Return [X, Y] of the center of cell containing provided text 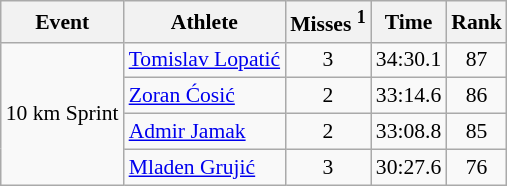
30:27.6 [408, 167]
Time [408, 22]
Admir Jamak [204, 132]
Misses 1 [328, 22]
87 [476, 60]
Rank [476, 22]
Zoran Ćosić [204, 96]
Tomislav Lopatić [204, 60]
85 [476, 132]
76 [476, 167]
86 [476, 96]
Athlete [204, 22]
10 km Sprint [62, 113]
33:08.8 [408, 132]
Event [62, 22]
34:30.1 [408, 60]
33:14.6 [408, 96]
Mladen Grujić [204, 167]
